Return the [x, y] coordinate for the center point of the cell that contains the specified text.  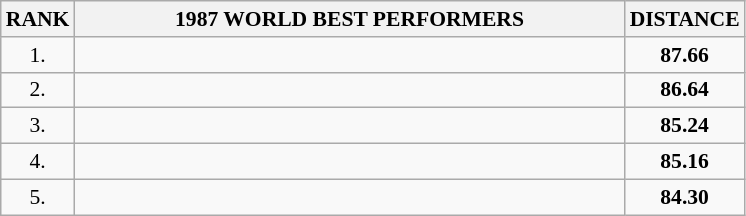
2. [38, 90]
84.30 [685, 197]
5. [38, 197]
3. [38, 126]
4. [38, 162]
87.66 [685, 55]
RANK [38, 19]
86.64 [685, 90]
85.24 [685, 126]
1987 WORLD BEST PERFORMERS [349, 19]
DISTANCE [685, 19]
85.16 [685, 162]
1. [38, 55]
